Determine the [X, Y] coordinate at the center of the cell enclosing the given text.  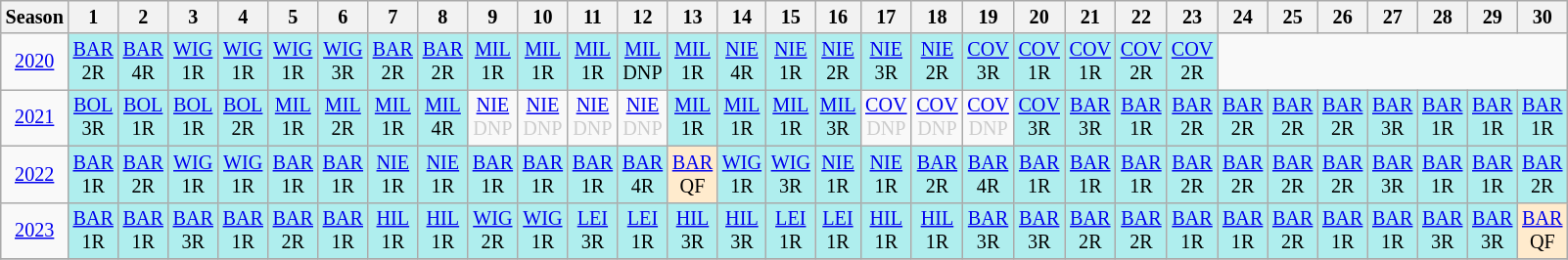
4 [243, 18]
12 [642, 18]
15 [791, 18]
18 [937, 18]
2023 [35, 231]
8 [442, 18]
3 [194, 18]
NIE3R [886, 62]
20 [1039, 18]
7 [393, 18]
Season [35, 18]
NIE4R [742, 62]
1 [94, 18]
19 [989, 18]
2022 [35, 174]
14 [742, 18]
6 [343, 18]
13 [693, 18]
2021 [35, 118]
29 [1492, 18]
17 [886, 18]
WIG2R [493, 231]
LEI3R [593, 231]
16 [838, 18]
23 [1192, 18]
24 [1243, 18]
22 [1141, 18]
MILDNP [642, 62]
10 [542, 18]
21 [1090, 18]
2020 [35, 62]
30 [1543, 18]
MIL2R [343, 118]
BOL3R [94, 118]
25 [1292, 18]
MIL4R [442, 118]
MIL3R [838, 118]
BOL2R [243, 118]
11 [593, 18]
26 [1343, 18]
5 [294, 18]
27 [1392, 18]
2 [143, 18]
9 [493, 18]
28 [1443, 18]
